Capture the cell that displays the provided text and extract its [x, y] central coordinate. 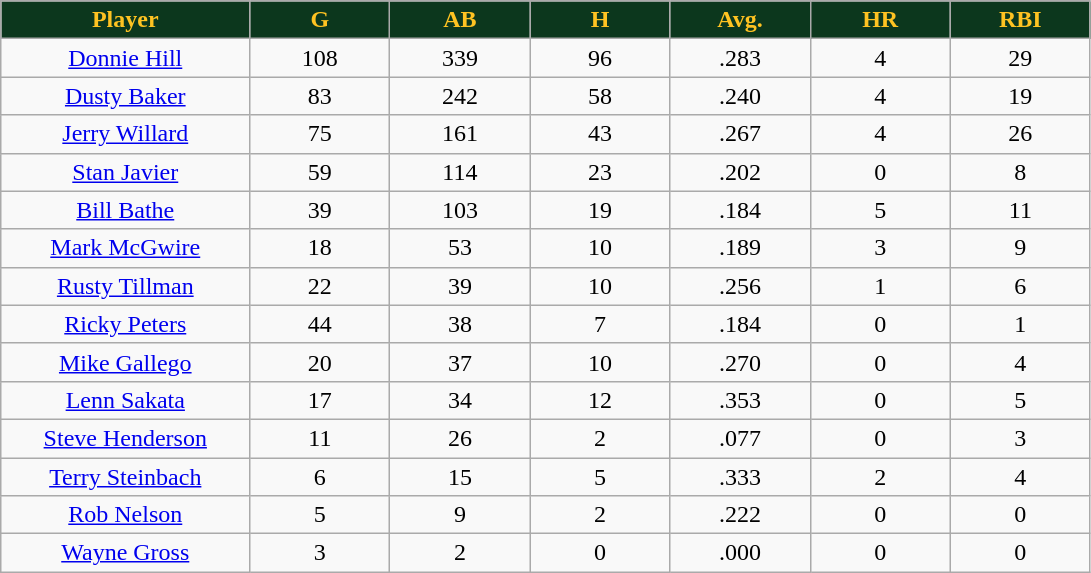
.267 [740, 134]
H [600, 20]
Player [126, 20]
.189 [740, 248]
.353 [740, 400]
53 [460, 248]
RBI [1020, 20]
Stan Javier [126, 172]
7 [600, 324]
103 [460, 210]
Bill Bathe [126, 210]
Wayne Gross [126, 553]
.256 [740, 286]
Jerry Willard [126, 134]
Dusty Baker [126, 96]
.333 [740, 477]
Mike Gallego [126, 362]
Rusty Tillman [126, 286]
44 [320, 324]
37 [460, 362]
Steve Henderson [126, 438]
.240 [740, 96]
.222 [740, 515]
34 [460, 400]
G [320, 20]
22 [320, 286]
242 [460, 96]
.270 [740, 362]
Ricky Peters [126, 324]
Donnie Hill [126, 58]
29 [1020, 58]
108 [320, 58]
Rob Nelson [126, 515]
161 [460, 134]
8 [1020, 172]
59 [320, 172]
Lenn Sakata [126, 400]
20 [320, 362]
114 [460, 172]
15 [460, 477]
.283 [740, 58]
18 [320, 248]
.000 [740, 553]
Avg. [740, 20]
Terry Steinbach [126, 477]
38 [460, 324]
.077 [740, 438]
58 [600, 96]
Mark McGwire [126, 248]
.202 [740, 172]
HR [880, 20]
17 [320, 400]
23 [600, 172]
75 [320, 134]
83 [320, 96]
339 [460, 58]
43 [600, 134]
12 [600, 400]
AB [460, 20]
96 [600, 58]
